Capture the cell that displays the provided text and extract its [x, y] central coordinate. 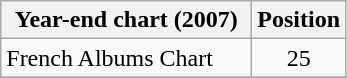
25 [299, 58]
French Albums Chart [126, 58]
Year-end chart (2007) [126, 20]
Position [299, 20]
